Provide the [X, Y] coordinate of the cell's center where the given text is located.  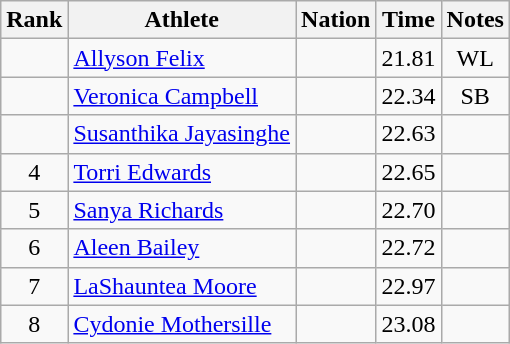
22.70 [408, 210]
4 [34, 172]
22.97 [408, 286]
Rank [34, 20]
22.63 [408, 134]
WL [475, 58]
Notes [475, 20]
Veronica Campbell [182, 96]
Allyson Felix [182, 58]
Nation [336, 20]
SB [475, 96]
Time [408, 20]
22.34 [408, 96]
Sanya Richards [182, 210]
8 [34, 324]
LaShauntea Moore [182, 286]
23.08 [408, 324]
Torri Edwards [182, 172]
Aleen Bailey [182, 248]
7 [34, 286]
5 [34, 210]
Susanthika Jayasinghe [182, 134]
6 [34, 248]
Cydonie Mothersille [182, 324]
21.81 [408, 58]
22.72 [408, 248]
22.65 [408, 172]
Athlete [182, 20]
